Provide the [X, Y] coordinate of the cell's center where the given text is located.  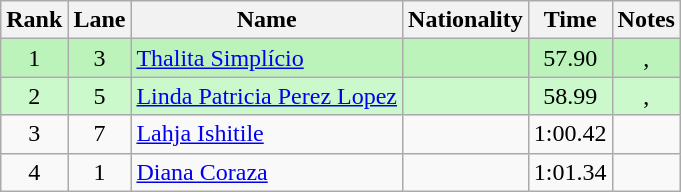
Name [267, 20]
2 [34, 96]
Lane [100, 20]
7 [100, 134]
Thalita Simplício [267, 58]
Nationality [466, 20]
Diana Coraza [267, 172]
58.99 [570, 96]
Notes [646, 20]
Time [570, 20]
Lahja Ishitile [267, 134]
Rank [34, 20]
Linda Patricia Perez Lopez [267, 96]
5 [100, 96]
1:01.34 [570, 172]
4 [34, 172]
1:00.42 [570, 134]
57.90 [570, 58]
